Locate the cell with the specified text and output its (X, Y) center coordinate. 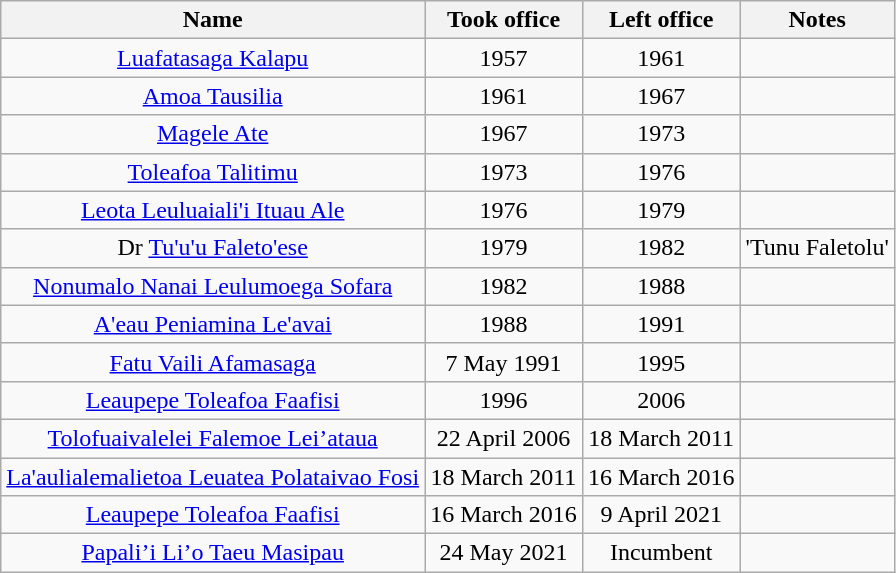
Amoa Tausilia (213, 96)
Nonumalo Nanai Leulumoega Sofara (213, 286)
9 April 2021 (661, 515)
Took office (504, 20)
Toleafoa Talitimu (213, 172)
Magele Ate (213, 134)
1996 (504, 400)
2006 (661, 400)
Tolofuaivalelei Falemoe Lei’ataua (213, 438)
7 May 1991 (504, 362)
1995 (661, 362)
Luafatasaga Kalapu (213, 58)
24 May 2021 (504, 553)
1957 (504, 58)
Incumbent (661, 553)
Fatu Vaili Afamasaga (213, 362)
Papali’i Li’o Taeu Masipau (213, 553)
Name (213, 20)
Leota Leuluaiali'i Ituau Ale (213, 210)
La'aulialemalietoa Leuatea Polataivao Fosi (213, 477)
A'eau Peniamina Le'avai (213, 324)
22 April 2006 (504, 438)
1991 (661, 324)
Left office (661, 20)
Dr Tu'u'u Faleto'ese (213, 248)
Notes (817, 20)
'Tunu Faletolu' (817, 248)
